For the text-containing cell, return its midpoint in (X, Y) coordinate format. 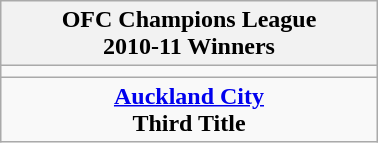
OFC Champions League2010-11 Winners (189, 34)
Auckland CityThird Title (189, 110)
